Extract the (X, Y) coordinate from the center of the cell holding the provided text.  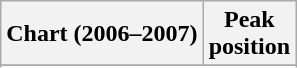
Chart (2006–2007) (102, 34)
Peakposition (249, 34)
